Capture the cell that displays the provided text and extract its [x, y] central coordinate. 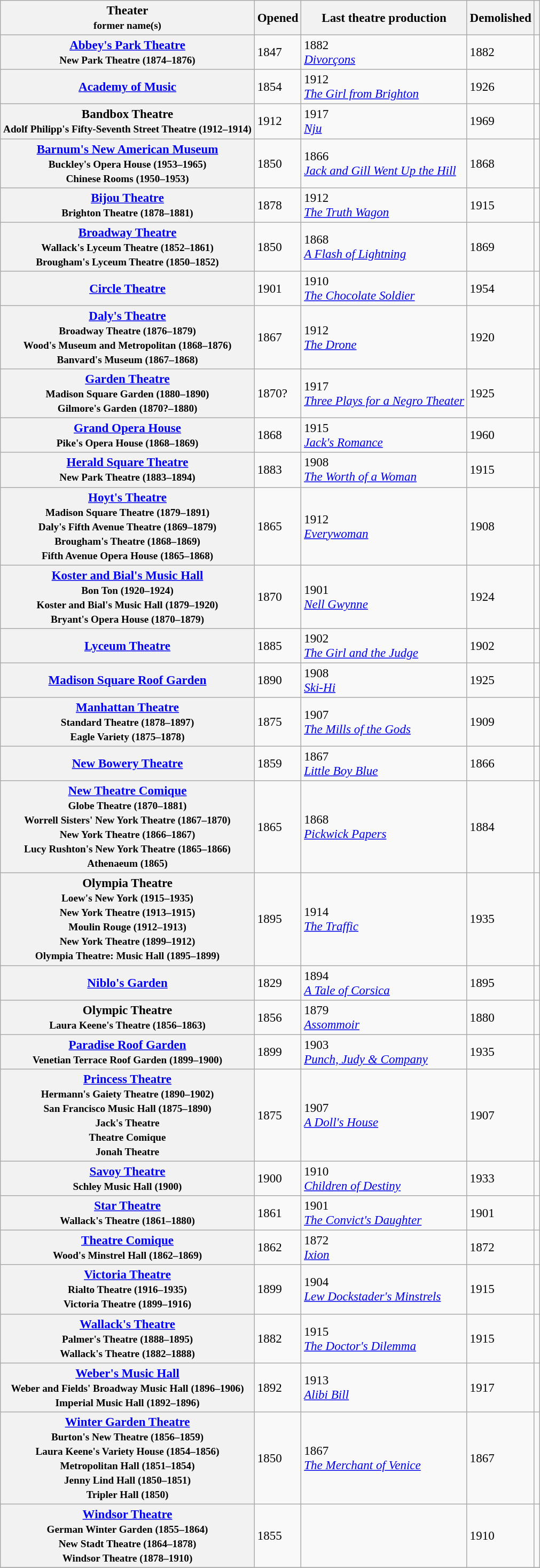
1902The Girl and the Judge [384, 646]
Garden TheatreMadison Square Garden (1880–1890)Gilmore's Garden (1870?–1880) [128, 394]
1855 [278, 1536]
1960 [500, 436]
Olympic TheatreLaura Keene's Theatre (1856–1863) [128, 1018]
1914The Traffic [384, 920]
1861 [278, 1213]
1908 [500, 526]
1868A Flash of Lightning [384, 247]
1890 [278, 680]
1880 [500, 1018]
Windsor TheatreGerman Winter Garden (1855–1864)New Stadt Theatre (1864–1878)Windsor Theatre (1878–1910) [128, 1536]
Bandbox TheatreAdolf Philipp's Fifty-Seventh Street Theatre (1912–1914) [128, 122]
1910Children of Destiny [384, 1179]
1954 [500, 288]
Koster and Bial's Music HallBon Ton (1920–1924)Koster and Bial's Music Hall (1879–1920)Bryant's Opera House (1870–1879) [128, 597]
1917Three Plays for a Negro Theater [384, 394]
1867The Merchant of Venice [384, 1458]
1901The Convict's Daughter [384, 1213]
Daly's TheatreBroadway Theatre (1876–1879)Wood's Museum and Metropolitan (1868–1876)Banvard's Museum (1867–1868) [128, 338]
1917Nju [384, 122]
1912The Truth Wagon [384, 205]
1879Assommoir [384, 1018]
1883 [278, 470]
Star TheatreWallack's Theatre (1861–1880) [128, 1213]
1870 [278, 597]
Madison Square Roof Garden [128, 680]
1859 [278, 764]
1912The Girl from Brighton [384, 87]
Opened [278, 18]
1868Pickwick Papers [384, 827]
Academy of Music [128, 87]
1915Jack's Romance [384, 436]
1917 [500, 1387]
1892 [278, 1387]
1856 [278, 1018]
1900 [278, 1179]
1910 [500, 1536]
1926 [500, 87]
1866 [500, 764]
1908The Worth of a Woman [384, 470]
1912 [278, 122]
1933 [500, 1179]
1866Jack and Gill Went Up the Hill [384, 163]
1904 Lew Dockstader's Minstrels [384, 1290]
Herald Square TheatreNew Park Theatre (1883–1894) [128, 470]
1907A Doll's House [384, 1115]
Manhattan TheatreStandard Theatre (1878–1897)Eagle Variety (1875–1878) [128, 722]
1903Punch, Judy & Company [384, 1052]
1829 [278, 983]
1847 [278, 52]
1912The Drone [384, 338]
Paradise Roof GardenVenetian Terrace Roof Garden (1899–1900) [128, 1052]
1908Ski-Hi [384, 680]
1907 [500, 1115]
1909 [500, 722]
1872 [500, 1248]
New Bowery Theatre [128, 764]
1867Little Boy Blue [384, 764]
1884 [500, 827]
Abbey's Park TheatreNew Park Theatre (1874–1876) [128, 52]
Circle Theatre [128, 288]
1907The Mills of the Gods [384, 722]
1862 [278, 1248]
Last theatre production [384, 18]
1854 [278, 87]
1894A Tale of Corsica [384, 983]
Theatre ComiqueWood's Minstrel Hall (1862–1869) [128, 1248]
Demolished [500, 18]
1913Alibi Bill [384, 1387]
1912Everywoman [384, 526]
1878 [278, 205]
Bijou TheatreBrighton Theatre (1878–1881) [128, 205]
1920 [500, 338]
1969 [500, 122]
1872Ixion [384, 1248]
1901Nell Gwynne [384, 597]
1885 [278, 646]
1869 [500, 247]
Wallack's TheatrePalmer's Theatre (1888–1895)Wallack's Theatre (1882–1888) [128, 1338]
Theaterformer name(s) [128, 18]
Grand Opera HousePike's Opera House (1868–1869) [128, 436]
1870? [278, 394]
1910The Chocolate Soldier [384, 288]
Victoria TheatreRialto Theatre (1916–1935)Victoria Theatre (1899–1916) [128, 1290]
Lyceum Theatre [128, 646]
Weber's Music HallWeber and Fields' Broadway Music Hall (1896–1906)Imperial Music Hall (1892–1896) [128, 1387]
1902 [500, 646]
Broadway TheatreWallack's Lyceum Theatre (1852–1861)Brougham's Lyceum Theatre (1850–1852) [128, 247]
Princess TheatreHermann's Gaiety Theatre (1890–1902)San Francisco Music Hall (1875–1890)Jack's TheatreTheatre Comique Jonah Theatre [128, 1115]
1924 [500, 597]
Niblo's Garden [128, 983]
Barnum's New American MuseumBuckley's Opera House (1953–1965)Chinese Rooms (1950–1953) [128, 163]
Savoy TheatreSchley Music Hall (1900) [128, 1179]
1915The Doctor's Dilemma [384, 1338]
1882Divorçons [384, 52]
